From the cell containing the given text, extract its center point as (x, y) coordinate. 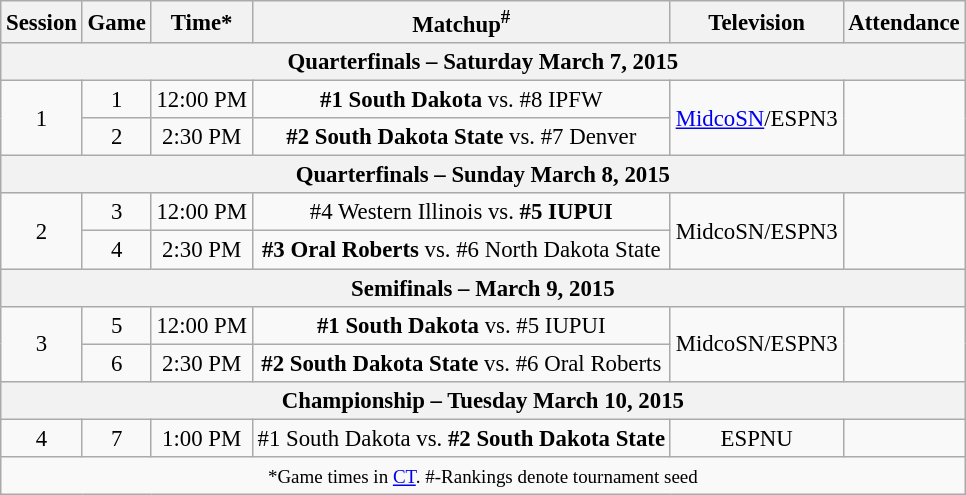
#1 South Dakota vs. #2 South Dakota State (461, 438)
#2 South Dakota State vs. #6 Oral Roberts (461, 363)
#1 South Dakota vs. #5 IUPUI (461, 325)
Quarterfinals – Saturday March 7, 2015 (483, 62)
1:00 PM (202, 438)
Session (42, 22)
Time* (202, 22)
Semifinals – March 9, 2015 (483, 288)
Attendance (904, 22)
#4 Western Illinois vs. #5 IUPUI (461, 213)
ESPNU (756, 438)
#3 Oral Roberts vs. #6 North Dakota State (461, 250)
7 (116, 438)
6 (116, 363)
Championship – Tuesday March 10, 2015 (483, 400)
Television (756, 22)
Quarterfinals – Sunday March 8, 2015 (483, 175)
5 (116, 325)
Game (116, 22)
#1 South Dakota vs. #8 IPFW (461, 100)
*Game times in CT. #-Rankings denote tournament seed (483, 476)
#2 South Dakota State vs. #7 Denver (461, 137)
Matchup# (461, 22)
